Identify which cell holds the provided text, then report its (x, y) central coordinate. 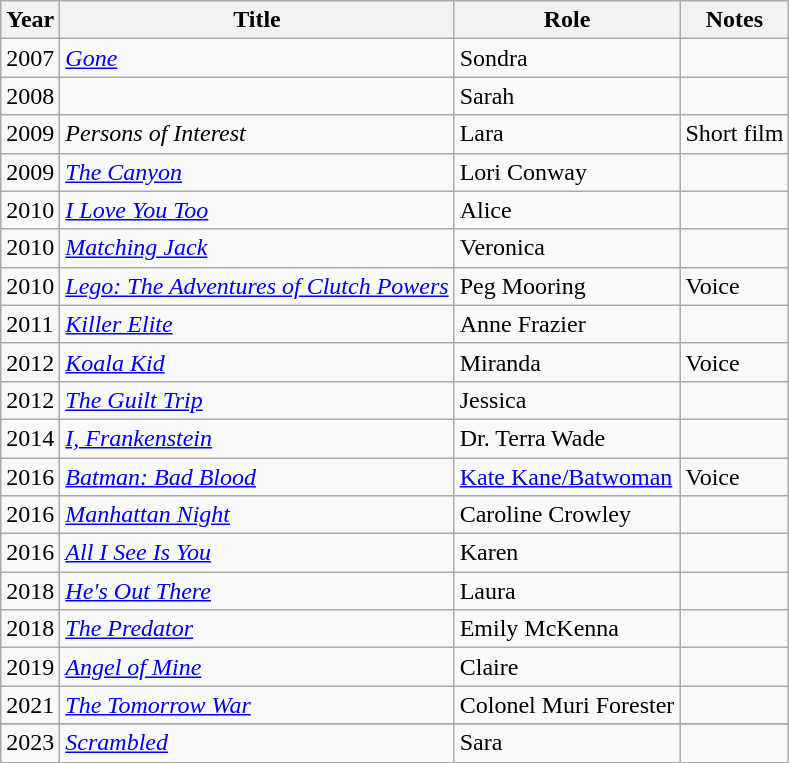
Scrambled (257, 743)
Year (30, 20)
2021 (30, 705)
Sara (567, 743)
Angel of Mine (257, 667)
Veronica (567, 248)
Persons of Interest (257, 134)
All I See Is You (257, 553)
Caroline Crowley (567, 515)
I Love You Too (257, 210)
I, Frankenstein (257, 438)
Lara (567, 134)
The Predator (257, 629)
2011 (30, 324)
Killer Elite (257, 324)
2008 (30, 96)
2007 (30, 58)
Batman: Bad Blood (257, 477)
The Tomorrow War (257, 705)
Dr. Terra Wade (567, 438)
The Canyon (257, 172)
Title (257, 20)
Sarah (567, 96)
Colonel Muri Forester (567, 705)
Karen (567, 553)
Claire (567, 667)
Lego: The Adventures of Clutch Powers (257, 286)
Miranda (567, 362)
The Guilt Trip (257, 400)
Koala Kid (257, 362)
Anne Frazier (567, 324)
Peg Mooring (567, 286)
Role (567, 20)
Matching Jack (257, 248)
Alice (567, 210)
He's Out There (257, 591)
Emily McKenna (567, 629)
Gone (257, 58)
Short film (734, 134)
Kate Kane/Batwoman (567, 477)
2014 (30, 438)
Jessica (567, 400)
Manhattan Night (257, 515)
Laura (567, 591)
Sondra (567, 58)
2019 (30, 667)
Lori Conway (567, 172)
2023 (30, 743)
Notes (734, 20)
